Find where the given text appears and provide that cell's center as (X, Y) coordinate. 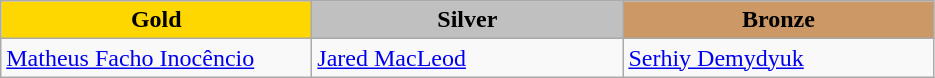
Silver (468, 20)
Bronze (778, 20)
Serhiy Demydyuk (778, 58)
Gold (156, 20)
Matheus Facho Inocêncio (156, 58)
Jared MacLeod (468, 58)
